Scan for the cell matching the given text and deliver its [x, y] coordinate at center. 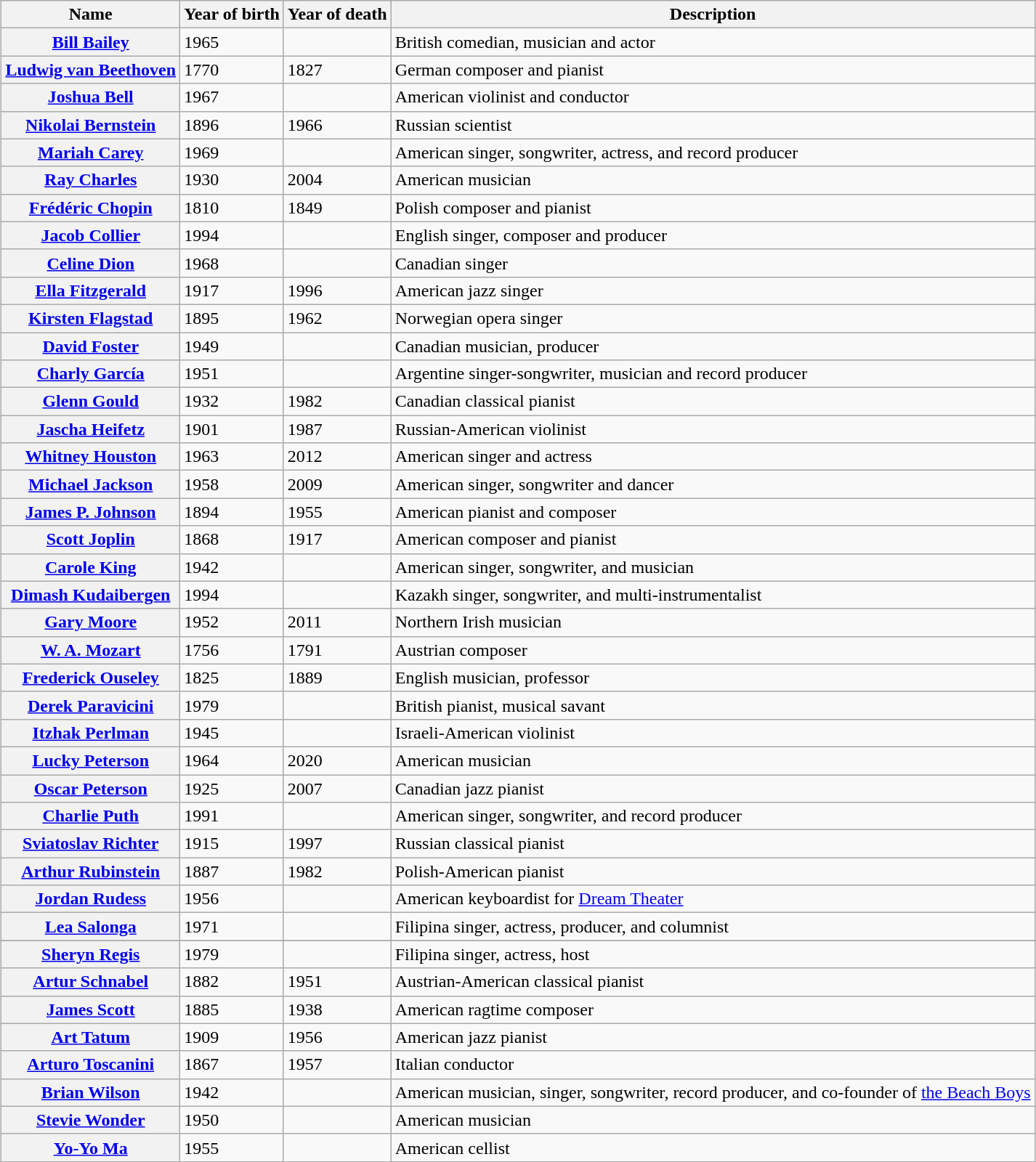
American cellist [713, 1147]
1963 [232, 457]
Austrian-American classical pianist [713, 982]
1882 [232, 982]
Glenn Gould [91, 402]
Derek Paravicini [91, 705]
Filipina singer, actress, producer, and columnist [713, 927]
1950 [232, 1120]
Argentine singer-songwriter, musician and record producer [713, 374]
Polish composer and pianist [713, 208]
Jordan Rudess [91, 899]
1791 [337, 650]
American singer, songwriter, and record producer [713, 816]
1957 [337, 1065]
American singer, songwriter and dancer [713, 484]
Canadian musician, producer [713, 346]
Year of death [337, 15]
1997 [337, 844]
British comedian, musician and actor [713, 42]
Oscar Peterson [91, 788]
1885 [232, 1009]
2012 [337, 457]
Lucky Peterson [91, 760]
Whitney Houston [91, 457]
Russian classical pianist [713, 844]
1901 [232, 429]
2011 [337, 622]
1932 [232, 402]
1849 [337, 208]
Russian-American violinist [713, 429]
1867 [232, 1065]
American ragtime composer [713, 1009]
Yo-Yo Ma [91, 1147]
Kazakh singer, songwriter, and multi-instrumentalist [713, 595]
Celine Dion [91, 263]
1968 [232, 263]
1996 [337, 290]
2007 [337, 788]
English musician, professor [713, 678]
1756 [232, 650]
1909 [232, 1037]
1949 [232, 346]
Israeli-American violinist [713, 733]
American singer, songwriter, and musician [713, 567]
Itzhak Perlman [91, 733]
1889 [337, 678]
Stevie Wonder [91, 1120]
Canadian singer [713, 263]
1987 [337, 429]
Year of birth [232, 15]
Canadian classical pianist [713, 402]
Filipina singer, actress, host [713, 954]
Ludwig van Beethoven [91, 70]
1967 [232, 97]
Frederick Ouseley [91, 678]
Polish-American pianist [713, 871]
1895 [232, 318]
1930 [232, 180]
American singer and actress [713, 457]
Lea Salonga [91, 927]
1915 [232, 844]
W. A. Mozart [91, 650]
Italian conductor [713, 1065]
Name [91, 15]
German composer and pianist [713, 70]
1971 [232, 927]
American keyboardist for Dream Theater [713, 899]
2009 [337, 484]
Northern Irish musician [713, 622]
1868 [232, 540]
British pianist, musical savant [713, 705]
Bill Bailey [91, 42]
1894 [232, 512]
Charlie Puth [91, 816]
Mariah Carey [91, 153]
2020 [337, 760]
Russian scientist [713, 125]
Ella Fitzgerald [91, 290]
1964 [232, 760]
English singer, composer and producer [713, 235]
Sviatoslav Richter [91, 844]
American pianist and composer [713, 512]
Description [713, 15]
Joshua Bell [91, 97]
1952 [232, 622]
1938 [337, 1009]
1969 [232, 153]
David Foster [91, 346]
Dimash Kudaibergen [91, 595]
1825 [232, 678]
Jascha Heifetz [91, 429]
Scott Joplin [91, 540]
Brian Wilson [91, 1092]
Nikolai Bernstein [91, 125]
1966 [337, 125]
Jacob Collier [91, 235]
American musician, singer, songwriter, record producer, and co-founder of the Beach Boys [713, 1092]
1991 [232, 816]
American jazz singer [713, 290]
1962 [337, 318]
Arturo Toscanini [91, 1065]
1925 [232, 788]
Artur Schnabel [91, 982]
Austrian composer [713, 650]
Carole King [91, 567]
Norwegian opera singer [713, 318]
1958 [232, 484]
Gary Moore [91, 622]
James P. Johnson [91, 512]
1896 [232, 125]
1887 [232, 871]
Kirsten Flagstad [91, 318]
James Scott [91, 1009]
1945 [232, 733]
Frédéric Chopin [91, 208]
American composer and pianist [713, 540]
1965 [232, 42]
Ray Charles [91, 180]
1810 [232, 208]
1770 [232, 70]
Arthur Rubinstein [91, 871]
Michael Jackson [91, 484]
Canadian jazz pianist [713, 788]
Sheryn Regis [91, 954]
2004 [337, 180]
1827 [337, 70]
American violinist and conductor [713, 97]
Art Tatum [91, 1037]
American singer, songwriter, actress, and record producer [713, 153]
Charly García [91, 374]
American jazz pianist [713, 1037]
